Detect which cell encompasses the target text, then output its [x, y] center coordinate. 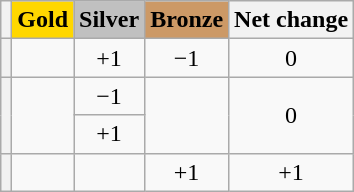
Silver [110, 20]
Gold [43, 20]
Bronze [187, 20]
Net change [292, 20]
